Output the (X, Y) coordinate of the center of the cell containing the given text.  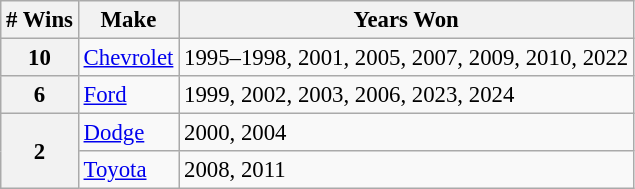
10 (40, 58)
1995–1998, 2001, 2005, 2007, 2009, 2010, 2022 (406, 58)
2 (40, 152)
Chevrolet (128, 58)
1999, 2002, 2003, 2006, 2023, 2024 (406, 95)
# Wins (40, 20)
6 (40, 95)
Make (128, 20)
Toyota (128, 170)
Years Won (406, 20)
Ford (128, 95)
2000, 2004 (406, 133)
Dodge (128, 133)
2008, 2011 (406, 170)
